Pinpoint the cell where the given text exists, returning its [X, Y] midpoint coordinate. 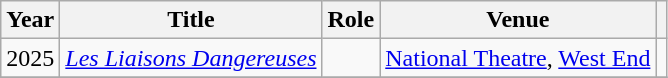
Year [30, 20]
Venue [518, 20]
National Theatre, West End [518, 58]
Role [351, 20]
Les Liaisons Dangereuses [191, 58]
2025 [30, 58]
Title [191, 20]
